Find where the given text appears and provide that cell's center as [x, y] coordinate. 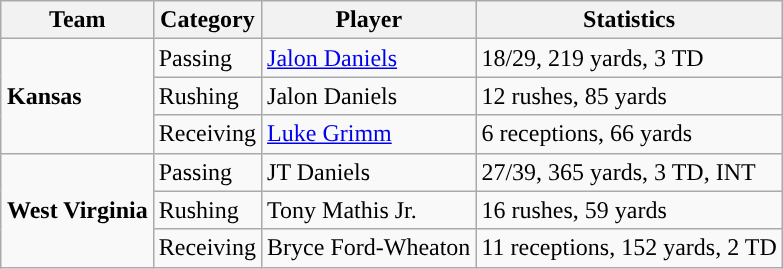
11 receptions, 152 yards, 2 TD [629, 248]
Player [369, 20]
12 rushes, 85 yards [629, 96]
16 rushes, 59 yards [629, 210]
Luke Grimm [369, 134]
Team [77, 20]
Tony Mathis Jr. [369, 210]
27/39, 365 yards, 3 TD, INT [629, 172]
Category [207, 20]
West Virginia [77, 210]
Statistics [629, 20]
18/29, 219 yards, 3 TD [629, 58]
Bryce Ford-Wheaton [369, 248]
6 receptions, 66 yards [629, 134]
JT Daniels [369, 172]
Kansas [77, 96]
